Capture the cell that displays the provided text and extract its [x, y] central coordinate. 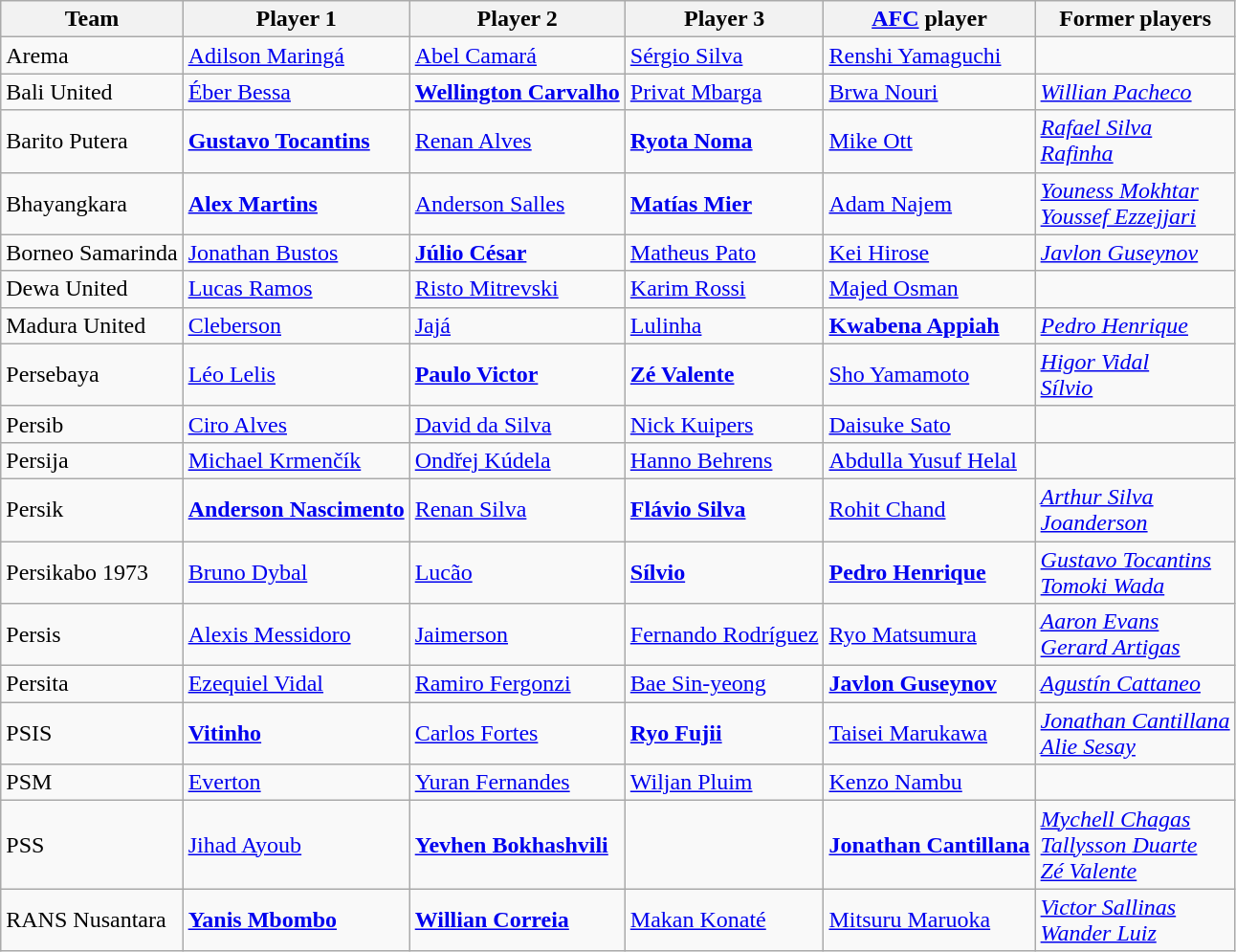
Yuran Fernandes [517, 783]
Madura United [92, 325]
Anderson Salles [517, 203]
Renshi Yamaguchi [930, 55]
Kwabena Appiah [930, 325]
Alexis Messidoro [297, 635]
Jaimerson [517, 635]
Persik [92, 509]
Daisuke Sato [930, 424]
Júlio César [517, 253]
Ciro Alves [297, 424]
Anderson Nascimento [297, 509]
Lulinha [724, 325]
AFC player [930, 19]
Fernando Rodríguez [724, 635]
Lucas Ramos [297, 289]
Ryo Matsumura [930, 635]
Rafael Silva Rafinha [1135, 142]
Jihad Ayoub [297, 845]
Ryo Fujii [724, 733]
Abel Camará [517, 55]
Mike Ott [930, 142]
RANS Nusantara [92, 920]
Player 2 [517, 19]
Bhayangkara [92, 203]
Player 1 [297, 19]
Flávio Silva [724, 509]
Michael Krmenčík [297, 460]
Gustavo Tocantins Tomoki Wada [1135, 572]
Bruno Dybal [297, 572]
Majed Osman [930, 289]
Makan Konaté [724, 920]
Ezequiel Vidal [297, 684]
David da Silva [517, 424]
Yevhen Bokhashvili [517, 845]
Paulo Victor [517, 375]
Everton [297, 783]
Kenzo Nambu [930, 783]
Aaron Evans Gerard Artigas [1135, 635]
Borneo Samarinda [92, 253]
Jonathan Bustos [297, 253]
Rohit Chand [930, 509]
Bali United [92, 92]
Persija [92, 460]
Agustín Cattaneo [1135, 684]
Mitsuru Maruoka [930, 920]
Sílvio [724, 572]
Éber Bessa [297, 92]
Ondřej Kúdela [517, 460]
Kei Hirose [930, 253]
Taisei Marukawa [930, 733]
Sérgio Silva [724, 55]
Adam Najem [930, 203]
Cleberson [297, 325]
Léo Lelis [297, 375]
Karim Rossi [724, 289]
Persebaya [92, 375]
Arema [92, 55]
Persikabo 1973 [92, 572]
Youness Mokhtar Youssef Ezzejjari [1135, 203]
Willian Correia [517, 920]
Arthur Silva Joanderson [1135, 509]
Nick Kuipers [724, 424]
Jajá [517, 325]
Adilson Maringá [297, 55]
Matheus Pato [724, 253]
Carlos Fortes [517, 733]
Wellington Carvalho [517, 92]
Ryota Noma [724, 142]
Team [92, 19]
Brwa Nouri [930, 92]
Privat Mbarga [724, 92]
Zé Valente [724, 375]
Sho Yamamoto [930, 375]
Abdulla Yusuf Helal [930, 460]
Victor Sallinas Wander Luiz [1135, 920]
PSIS [92, 733]
PSS [92, 845]
Player 3 [724, 19]
Former players [1135, 19]
Ramiro Fergonzi [517, 684]
Willian Pacheco [1135, 92]
Dewa United [92, 289]
Wiljan Pluim [724, 783]
Persis [92, 635]
Alex Martins [297, 203]
Bae Sin-yeong [724, 684]
Yanis Mbombo [297, 920]
Persita [92, 684]
Renan Alves [517, 142]
Persib [92, 424]
Mychell Chagas Tallysson Duarte Zé Valente [1135, 845]
Renan Silva [517, 509]
Lucão [517, 572]
Jonathan Cantillana [930, 845]
Vitinho [297, 733]
Matías Mier [724, 203]
PSM [92, 783]
Hanno Behrens [724, 460]
Higor Vidal Sílvio [1135, 375]
Gustavo Tocantins [297, 142]
Risto Mitrevski [517, 289]
Barito Putera [92, 142]
Jonathan Cantillana Alie Sesay [1135, 733]
